Determine the [X, Y] coordinate at the center of the cell enclosing the given text.  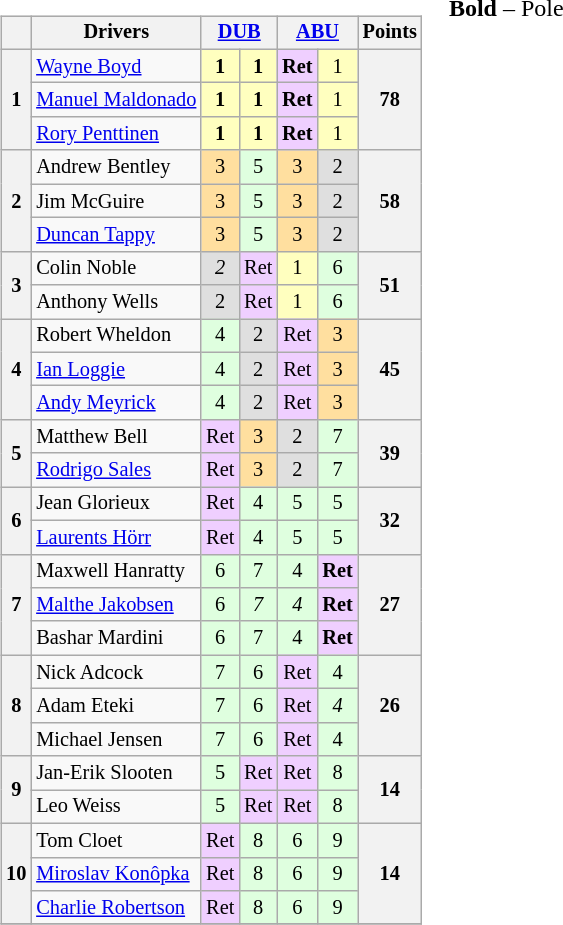
Malthe Jakobsen [116, 605]
Leo Weiss [116, 807]
39 [390, 454]
Bashar Mardini [116, 638]
Adam Eteki [116, 706]
78 [390, 100]
32 [390, 520]
Wayne Boyd [116, 66]
Laurents Hörr [116, 537]
Points [390, 33]
Charlie Robertson [116, 908]
10 [16, 874]
Andrew Bentley [116, 167]
Tom Cloet [116, 840]
Jan-Erik Slooten [116, 773]
Andy Meyrick [116, 403]
Rodrigo Sales [116, 470]
Ian Loggie [116, 369]
Rory Penttinen [116, 134]
Jean Glorieux [116, 504]
Maxwell Hanratty [116, 571]
Jim McGuire [116, 201]
Duncan Tappy [116, 235]
51 [390, 284]
DUB [239, 33]
45 [390, 370]
ABU [317, 33]
Michael Jensen [116, 739]
Anthony Wells [116, 302]
27 [390, 604]
Drivers [116, 33]
Robert Wheldon [116, 336]
Colin Noble [116, 268]
58 [390, 200]
Manuel Maldonado [116, 100]
Matthew Bell [116, 437]
26 [390, 706]
Nick Adcock [116, 672]
Miroslav Konôpka [116, 874]
